Provide the [x, y] coordinate of the cell's center where the given text is located.  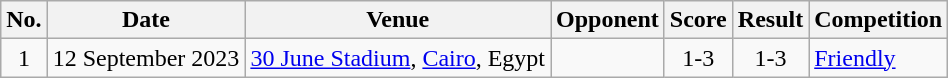
Score [698, 20]
Date [146, 20]
Friendly [878, 58]
Opponent [608, 20]
Competition [878, 20]
Result [770, 20]
12 September 2023 [146, 58]
1 [24, 58]
Venue [398, 20]
No. [24, 20]
30 June Stadium, Cairo, Egypt [398, 58]
